From the cell containing the given text, extract its center point as [x, y] coordinate. 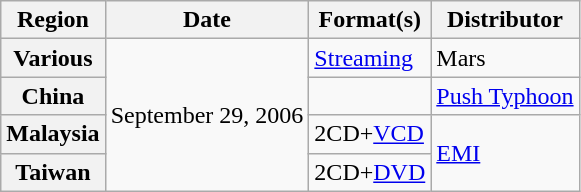
2CD+VCD [370, 134]
EMI [505, 153]
2CD+DVD [370, 172]
Format(s) [370, 20]
Mars [505, 58]
Taiwan [53, 172]
September 29, 2006 [207, 115]
Distributor [505, 20]
China [53, 96]
Various [53, 58]
Date [207, 20]
Malaysia [53, 134]
Region [53, 20]
Push Typhoon [505, 96]
Streaming [370, 58]
